Return the [x, y] coordinate for the center point of the cell that contains the specified text.  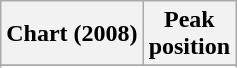
Peak position [189, 34]
Chart (2008) [72, 34]
